For the text-containing cell, return its midpoint in [x, y] coordinate format. 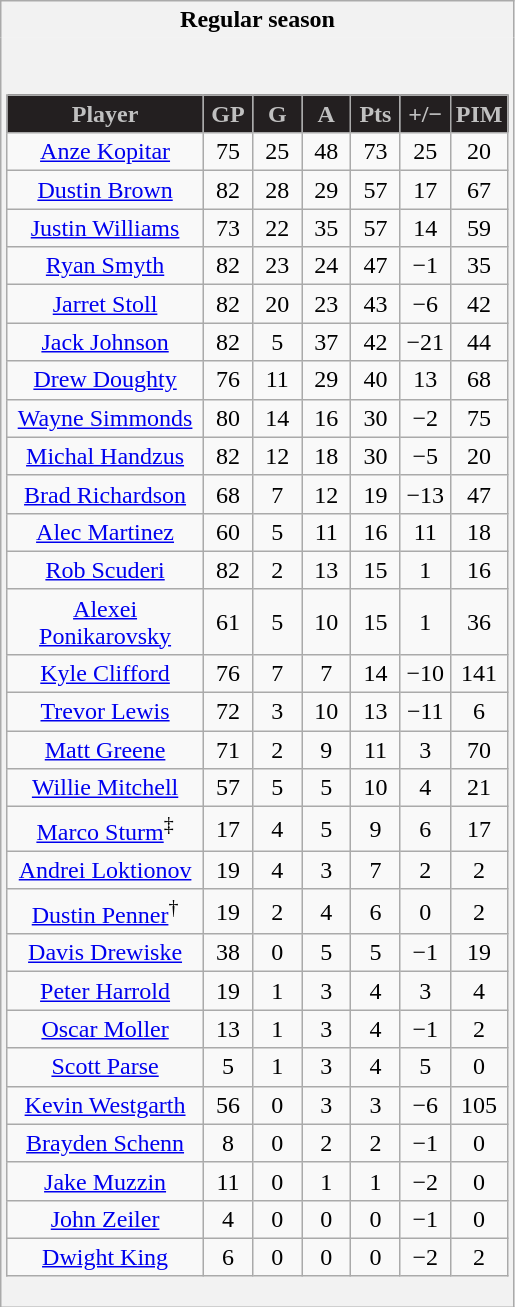
Scott Parse [105, 1067]
Kyle Clifford [105, 673]
Wayne Simmonds [105, 418]
59 [479, 228]
24 [326, 266]
56 [228, 1105]
+/− [425, 114]
A [326, 114]
Dustin Penner† [105, 912]
Oscar Moller [105, 1029]
38 [228, 953]
Jack Johnson [105, 342]
Peter Harrold [105, 991]
8 [228, 1143]
Pts [376, 114]
22 [278, 228]
−5 [425, 456]
70 [479, 750]
21 [479, 788]
Marco Sturm‡ [105, 830]
141 [479, 673]
61 [228, 622]
Alexei Ponikarovsky [105, 622]
Andrei Loktionov [105, 870]
Ryan Smyth [105, 266]
Davis Drewiske [105, 953]
Drew Doughty [105, 380]
Justin Williams [105, 228]
Dustin Brown [105, 190]
44 [479, 342]
Kevin Westgarth [105, 1105]
40 [376, 380]
71 [228, 750]
Alec Martinez [105, 532]
Michal Handzus [105, 456]
28 [278, 190]
43 [376, 304]
−13 [425, 494]
Dwight King [105, 1257]
72 [228, 712]
PIM [479, 114]
80 [228, 418]
GP [228, 114]
Brad Richardson [105, 494]
48 [326, 152]
−10 [425, 673]
−11 [425, 712]
105 [479, 1105]
Trevor Lewis [105, 712]
Matt Greene [105, 750]
37 [326, 342]
Player [105, 114]
67 [479, 190]
Willie Mitchell [105, 788]
Jarret Stoll [105, 304]
Jake Muzzin [105, 1181]
60 [228, 532]
G [278, 114]
Regular season [258, 20]
Anze Kopitar [105, 152]
Rob Scuderi [105, 570]
−21 [425, 342]
John Zeiler [105, 1219]
Brayden Schenn [105, 1143]
36 [479, 622]
